Locate the cell with the specified text and output its [X, Y] center coordinate. 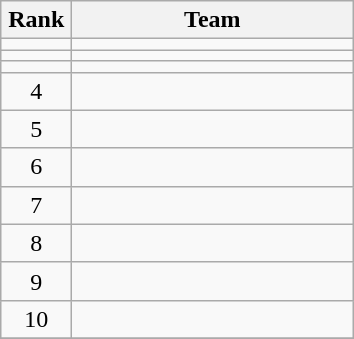
6 [36, 167]
7 [36, 205]
5 [36, 129]
4 [36, 91]
8 [36, 243]
10 [36, 319]
9 [36, 281]
Team [212, 20]
Rank [36, 20]
